Find where the given text appears and provide that cell's center as [x, y] coordinate. 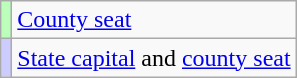
State capital and county seat [154, 58]
County seat [154, 20]
